Return the [X, Y] coordinate for the center point of the cell that contains the specified text.  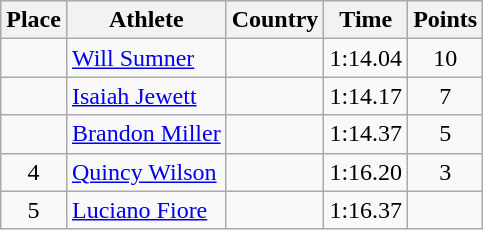
1:14.04 [366, 58]
Time [366, 20]
1:14.17 [366, 96]
Country [275, 20]
Isaiah Jewett [146, 96]
Athlete [146, 20]
Quincy Wilson [146, 172]
1:14.37 [366, 134]
1:16.37 [366, 210]
1:16.20 [366, 172]
4 [34, 172]
Points [446, 20]
Will Sumner [146, 58]
7 [446, 96]
3 [446, 172]
Luciano Fiore [146, 210]
Place [34, 20]
10 [446, 58]
Brandon Miller [146, 134]
